Capture the cell that displays the provided text and extract its (x, y) central coordinate. 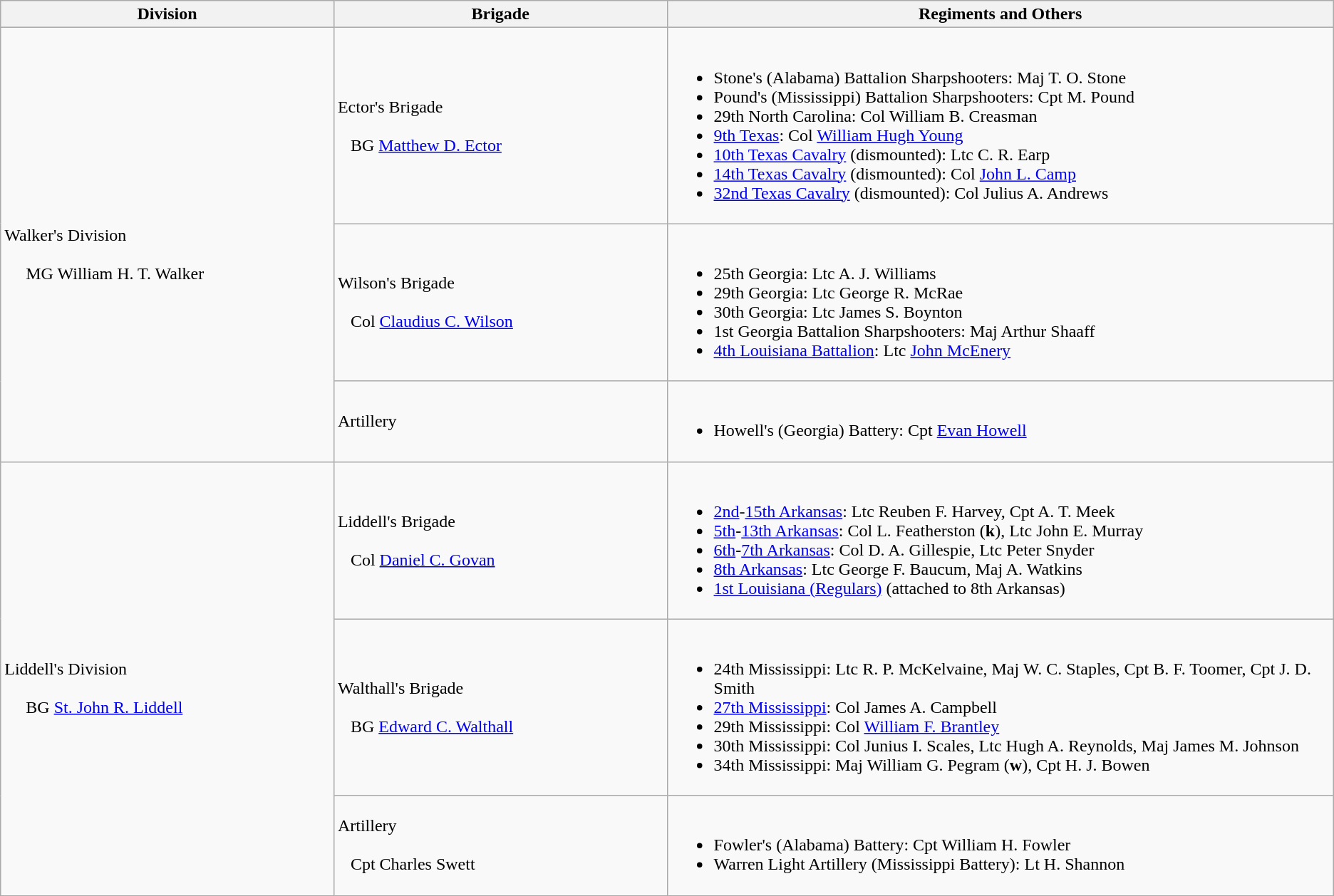
Walthall's Brigade BG Edward C. Walthall (500, 707)
Fowler's (Alabama) Battery: Cpt William H. FowlerWarren Light Artillery (Mississippi Battery): Lt H. Shannon (1000, 845)
Regiments and Others (1000, 14)
Brigade (500, 14)
Division (167, 14)
Walker's Division MG William H. T. Walker (167, 245)
Howell's (Georgia) Battery: Cpt Evan Howell (1000, 422)
Artillery (500, 422)
Liddell's Brigade Col Daniel C. Govan (500, 540)
Ector's Brigade BG Matthew D. Ector (500, 125)
Artillery Cpt Charles Swett (500, 845)
Wilson's Brigade Col Claudius C. Wilson (500, 302)
Liddell's Division BG St. John R. Liddell (167, 678)
